Return the (x, y) coordinate for the center point of the cell that contains the specified text.  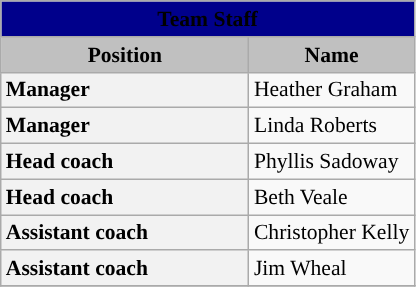
Linda Roberts (332, 126)
Christopher Kelly (332, 233)
Beth Veale (332, 197)
Position (125, 55)
Phyllis Sadoway (332, 162)
Name (332, 55)
Jim Wheal (332, 269)
Heather Graham (332, 90)
Team Staff (208, 19)
